Capture the cell that displays the provided text and extract its [x, y] central coordinate. 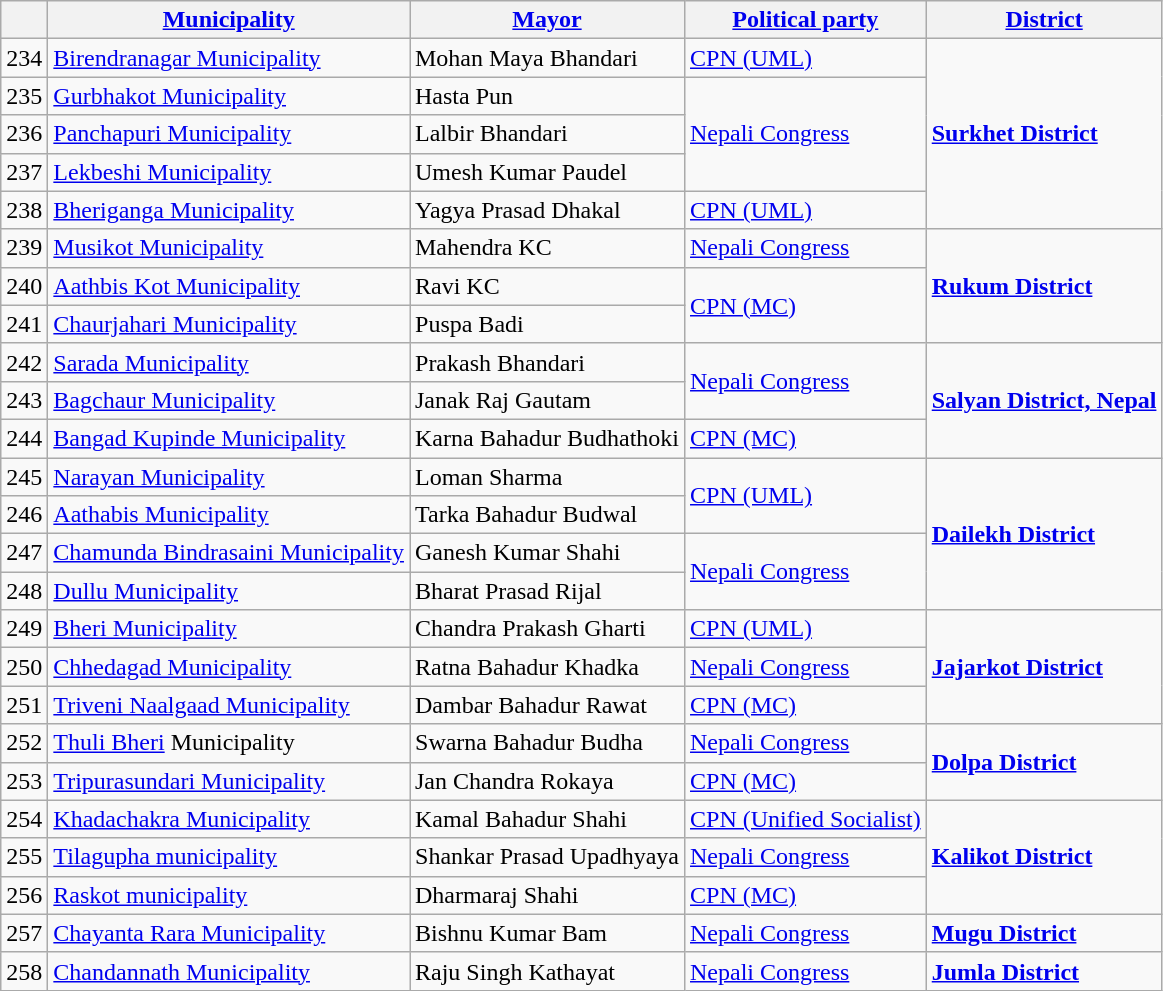
Kamal Bahadur Shahi [548, 819]
Lekbeshi Municipality [229, 172]
Karna Bahadur Budhathoki [548, 438]
242 [24, 362]
Jajarkot District [1044, 667]
Triveni Naalgaad Municipality [229, 705]
Thuli Bheri Municipality [229, 743]
Chhedagad Municipality [229, 667]
Prakash Bhandari [548, 362]
Gurbhakot Municipality [229, 96]
251 [24, 705]
CPN (Unified Socialist) [805, 819]
Tilagupha municipality [229, 857]
240 [24, 286]
Jumla District [1044, 971]
248 [24, 591]
Puspa Badi [548, 324]
245 [24, 477]
Narayan Municipality [229, 477]
253 [24, 781]
Aathabis Municipality [229, 515]
Hasta Pun [548, 96]
Birendranagar Municipality [229, 58]
Bheri Municipality [229, 629]
Shankar Prasad Upadhyaya [548, 857]
Yagya Prasad Dhakal [548, 210]
258 [24, 971]
Janak Raj Gautam [548, 400]
Bishnu Kumar Bam [548, 933]
Kalikot District [1044, 857]
237 [24, 172]
244 [24, 438]
Jan Chandra Rokaya [548, 781]
241 [24, 324]
Chandannath Municipality [229, 971]
Raju Singh Kathayat [548, 971]
Mugu District [1044, 933]
Rukum District [1044, 286]
Chamunda Bindrasaini Municipality [229, 553]
Chandra Prakash Gharti [548, 629]
Raskot municipality [229, 895]
234 [24, 58]
Dailekh District [1044, 534]
Loman Sharma [548, 477]
243 [24, 400]
239 [24, 248]
Municipality [229, 20]
Dolpa District [1044, 762]
257 [24, 933]
238 [24, 210]
Ratna Bahadur Khadka [548, 667]
Bharat Prasad Rijal [548, 591]
Tripurasundari Municipality [229, 781]
Lalbir Bhandari [548, 134]
Musikot Municipality [229, 248]
Dullu Municipality [229, 591]
Sarada Municipality [229, 362]
Ganesh Kumar Shahi [548, 553]
235 [24, 96]
Dambar Bahadur Rawat [548, 705]
246 [24, 515]
Chayanta Rara Municipality [229, 933]
Swarna Bahadur Budha [548, 743]
Political party [805, 20]
Umesh Kumar Paudel [548, 172]
247 [24, 553]
Bheriganga Municipality [229, 210]
Aathbis Kot Municipality [229, 286]
Mahendra KC [548, 248]
District [1044, 20]
249 [24, 629]
Ravi KC [548, 286]
255 [24, 857]
Chaurjahari Municipality [229, 324]
Mayor [548, 20]
Tarka Bahadur Budwal [548, 515]
Mohan Maya Bhandari [548, 58]
Surkhet District [1044, 134]
256 [24, 895]
Bangad Kupinde Municipality [229, 438]
236 [24, 134]
250 [24, 667]
252 [24, 743]
Dharmaraj Shahi [548, 895]
Salyan District, Nepal [1044, 400]
Bagchaur Municipality [229, 400]
254 [24, 819]
Panchapuri Municipality [229, 134]
Khadachakra Municipality [229, 819]
